Determine the (X, Y) coordinate at the center of the cell enclosing the given text.  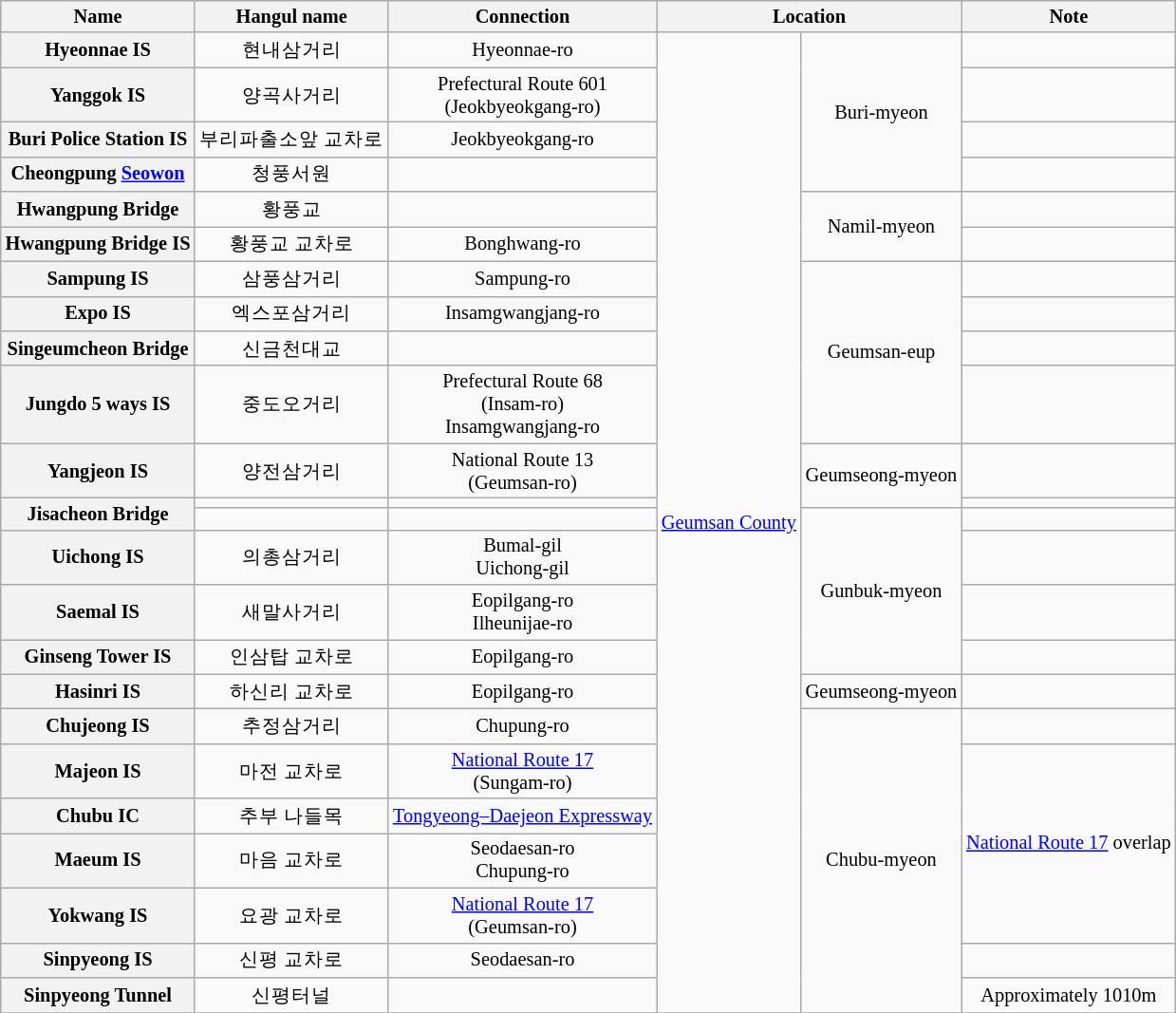
Hyeonnae IS (99, 49)
Geumsan County (729, 522)
Eopilgang-roIlheunijae-ro (522, 612)
Ginseng Tower IS (99, 657)
양곡사거리 (291, 95)
Geumsan-eup (881, 352)
Jeokbyeokgang-ro (522, 139)
엑스포삼거리 (291, 313)
Bumal-gilUichong-gil (522, 557)
Chubu-myeon (881, 860)
신평터널 (291, 995)
National Route 13(Geumsan-ro) (522, 471)
Saemal IS (99, 612)
황풍교 교차로 (291, 243)
하신리 교차로 (291, 691)
Approximately 1010m (1069, 995)
Insamgwangjang-ro (522, 313)
National Route 17 overlap (1069, 843)
Prefectural Route 601(Jeokbyeokgang-ro) (522, 95)
인삼탑 교차로 (291, 657)
Gunbuk-myeon (881, 591)
Majeon IS (99, 771)
새말사거리 (291, 612)
Jungdo 5 ways IS (99, 404)
Hwangpung Bridge (99, 209)
부리파출소앞 교차로 (291, 139)
Hwangpung Bridge IS (99, 243)
신평 교차로 (291, 961)
Expo IS (99, 313)
Sinpyeong IS (99, 961)
Hangul name (291, 16)
추부 나들목 (291, 816)
National Route 17(Geumsan-ro) (522, 915)
마음 교차로 (291, 860)
Chupung-ro (522, 725)
Hyeonnae-ro (522, 49)
양전삼거리 (291, 471)
Yangjeon IS (99, 471)
Prefectural Route 68(Insam-ro)Insamgwangjang-ro (522, 404)
황풍교 (291, 209)
Singeumcheon Bridge (99, 347)
Yanggok IS (99, 95)
청풍서원 (291, 175)
Location (809, 16)
Cheongpung Seowon (99, 175)
Hasinri IS (99, 691)
Tongyeong–Daejeon Expressway (522, 816)
Chubu IC (99, 816)
Sampung IS (99, 279)
Connection (522, 16)
Seodaesan-ro (522, 961)
Sinpyeong Tunnel (99, 995)
Note (1069, 16)
Buri Police Station IS (99, 139)
Namil-myeon (881, 226)
Jisacheon Bridge (99, 514)
추정삼거리 (291, 725)
Buri-myeon (881, 112)
Bonghwang-ro (522, 243)
Seodaesan-roChupung-ro (522, 860)
National Route 17(Sungam-ro) (522, 771)
중도오거리 (291, 404)
Uichong IS (99, 557)
의총삼거리 (291, 557)
Yokwang IS (99, 915)
요광 교차로 (291, 915)
Maeum IS (99, 860)
신금천대교 (291, 347)
삼풍삼거리 (291, 279)
Name (99, 16)
Sampung-ro (522, 279)
Chujeong IS (99, 725)
현내삼거리 (291, 49)
마전 교차로 (291, 771)
